Output the (x, y) coordinate of the center of the cell containing the given text.  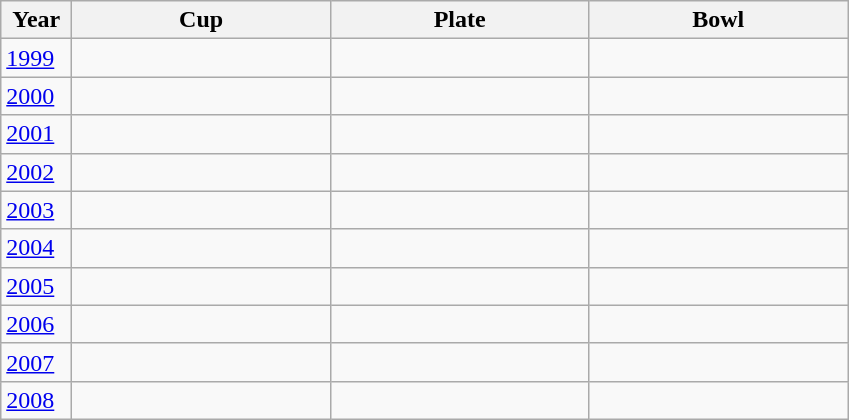
2006 (36, 324)
2004 (36, 248)
2002 (36, 172)
Year (36, 20)
2001 (36, 134)
Bowl (718, 20)
2003 (36, 210)
2007 (36, 362)
2000 (36, 96)
Cup (202, 20)
2008 (36, 400)
2005 (36, 286)
Plate (460, 20)
1999 (36, 58)
